Return the (x, y) coordinate for the center point of the cell that contains the specified text.  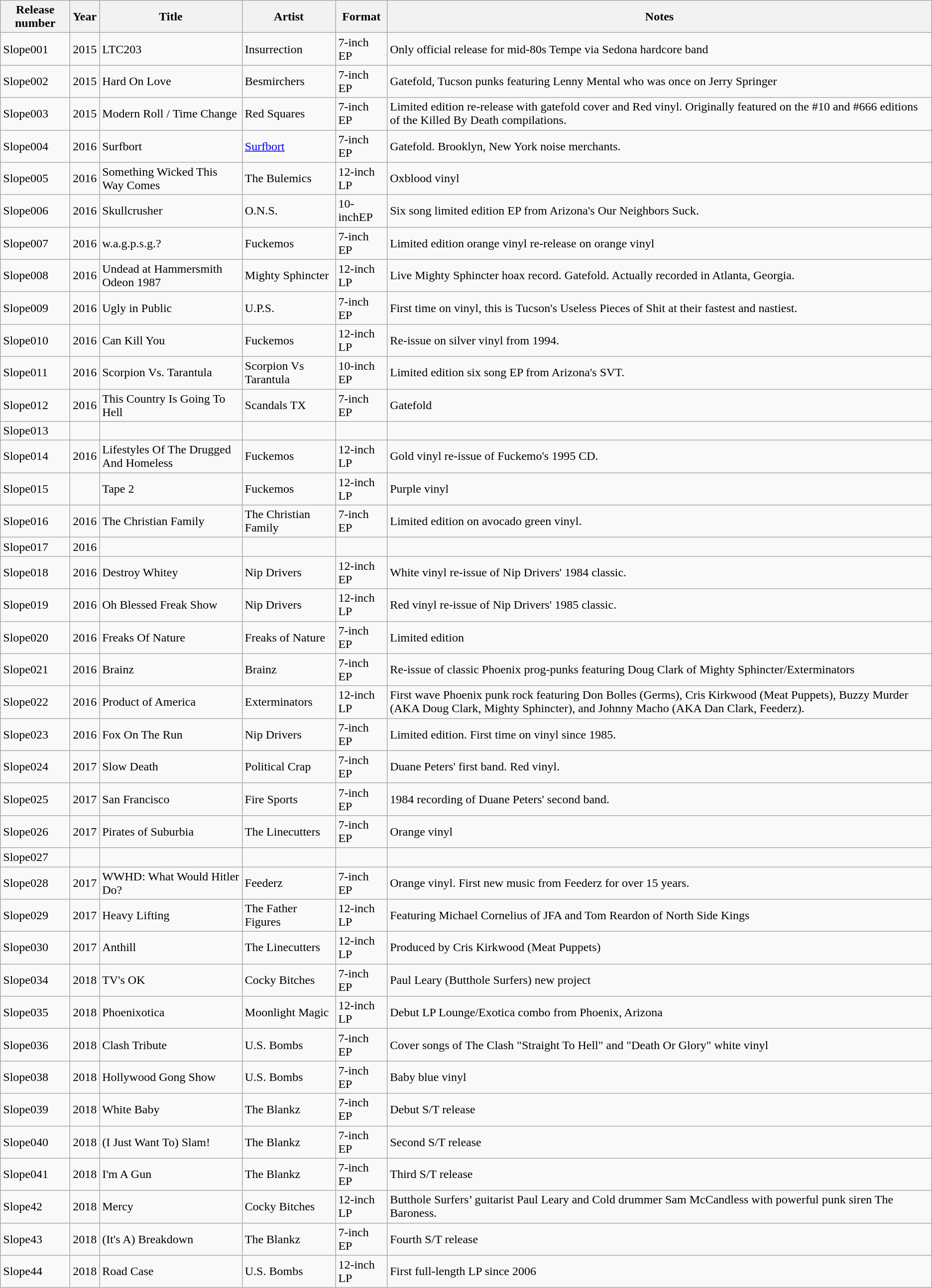
Red vinyl re-issue of Nip Drivers' 1985 classic. (660, 605)
Slow Death (171, 766)
Slope023 (35, 735)
Fox On The Run (171, 735)
w.a.g.p.s.g.? (171, 243)
Slope001 (35, 49)
1984 recording of Duane Peters' second band. (660, 799)
WWHD: What Would Hitler Do? (171, 883)
Oxblood vinyl (660, 178)
Slope018 (35, 572)
Besmirchers (289, 82)
Limited edition re-release with gatefold cover and Red vinyl. Originally featured on the #10 and #666 editions of the Killed By Death compilations. (660, 113)
Scorpion Vs. Tarantula (171, 372)
Format (361, 17)
Year (85, 17)
Fourth S/T release (660, 1239)
Skullcrusher (171, 211)
Ugly in Public (171, 308)
O.N.S. (289, 211)
Slope003 (35, 113)
Slope030 (35, 948)
Cover songs of The Clash "Straight To Hell" and "Death Or Glory" white vinyl (660, 1045)
Hard On Love (171, 82)
Can Kill You (171, 340)
Slope006 (35, 211)
10-inchEP (361, 211)
Featuring Michael Cornelius of JFA and Tom Reardon of North Side Kings (660, 916)
Third S/T release (660, 1175)
Insurrection (289, 49)
Exterminators (289, 702)
(I Just Want To) Slam! (171, 1142)
Limited edition on avocado green vinyl. (660, 522)
Slope034 (35, 980)
Slope017 (35, 547)
Slope44 (35, 1271)
Re-issue of classic Phoenix prog-punks featuring Doug Clark of Mighty Sphincter/Exterminators (660, 670)
Limited edition six song EP from Arizona's SVT. (660, 372)
Slope013 (35, 431)
Baby blue vinyl (660, 1077)
Gold vinyl re-issue of Fuckemo's 1995 CD. (660, 457)
Duane Peters' first band. Red vinyl. (660, 766)
Moonlight Magic (289, 1012)
Phoenixotica (171, 1012)
The Bulemics (289, 178)
Mercy (171, 1206)
Gatefold (660, 405)
Freaks Of Nature (171, 637)
Mighty Sphincter (289, 276)
Road Case (171, 1271)
Paul Leary (Butthole Surfers) new project (660, 980)
Gatefold, Tucson punks featuring Lenny Mental who was once on Jerry Springer (660, 82)
TV's OK (171, 980)
Slope009 (35, 308)
Slope011 (35, 372)
Slope008 (35, 276)
Artist (289, 17)
Re-issue on silver vinyl from 1994. (660, 340)
Clash Tribute (171, 1045)
Six song limited edition EP from Arizona's Our Neighbors Suck. (660, 211)
Slope020 (35, 637)
Destroy Whitey (171, 572)
Red Squares (289, 113)
Produced by Cris Kirkwood (Meat Puppets) (660, 948)
Butthole Surfers’ guitarist Paul Leary and Cold drummer Sam McCandless with powerful punk siren The Baroness. (660, 1206)
Hollywood Gong Show (171, 1077)
Undead at Hammersmith Odeon 1987 (171, 276)
Notes (660, 17)
Product of America (171, 702)
Limited edition (660, 637)
Orange vinyl. First new music from Feederz for over 15 years. (660, 883)
Slope027 (35, 857)
Slope016 (35, 522)
10-inch EP (361, 372)
Freaks of Nature (289, 637)
Tape 2 (171, 489)
Scorpion Vs Tarantula (289, 372)
Slope007 (35, 243)
White vinyl re-issue of Nip Drivers' 1984 classic. (660, 572)
(It's A) Breakdown (171, 1239)
Slope038 (35, 1077)
Oh Blessed Freak Show (171, 605)
Slope028 (35, 883)
Feederz (289, 883)
First time on vinyl, this is Tucson's Useless Pieces of Shit at their fastest and nastiest. (660, 308)
Pirates of Suburbia (171, 831)
This Country Is Going To Hell (171, 405)
Slope010 (35, 340)
Only official release for mid-80s Tempe via Sedona hardcore band (660, 49)
Slope019 (35, 605)
Political Crap (289, 766)
12-inch EP (361, 572)
U.P.S. (289, 308)
I'm A Gun (171, 1175)
First full-length LP since 2006 (660, 1271)
San Francisco (171, 799)
Limited edition. First time on vinyl since 1985. (660, 735)
Slope026 (35, 831)
Slope005 (35, 178)
Limited edition orange vinyl re-release on orange vinyl (660, 243)
Slope015 (35, 489)
Slope43 (35, 1239)
Slope041 (35, 1175)
Release number (35, 17)
Debut LP Lounge/Exotica combo from Phoenix, Arizona (660, 1012)
Title (171, 17)
Slope024 (35, 766)
Slope002 (35, 82)
Scandals TX (289, 405)
The Father Figures (289, 916)
White Baby (171, 1110)
Slope036 (35, 1045)
LTC203 (171, 49)
Purple vinyl (660, 489)
Slope029 (35, 916)
Slope012 (35, 405)
Slope021 (35, 670)
Debut S/T release (660, 1110)
Gatefold. Brooklyn, New York noise merchants. (660, 146)
Heavy Lifting (171, 916)
Anthill (171, 948)
Orange vinyl (660, 831)
Slope025 (35, 799)
Slope42 (35, 1206)
Lifestyles Of The Drugged And Homeless (171, 457)
Slope040 (35, 1142)
Slope039 (35, 1110)
Modern Roll / Time Change (171, 113)
Slope004 (35, 146)
Slope014 (35, 457)
Something Wicked This Way Comes (171, 178)
Second S/T release (660, 1142)
Slope022 (35, 702)
Fire Sports (289, 799)
Slope035 (35, 1012)
Live Mighty Sphincter hoax record. Gatefold. Actually recorded in Atlanta, Georgia. (660, 276)
